Scan for the cell matching the given text and deliver its [x, y] coordinate at center. 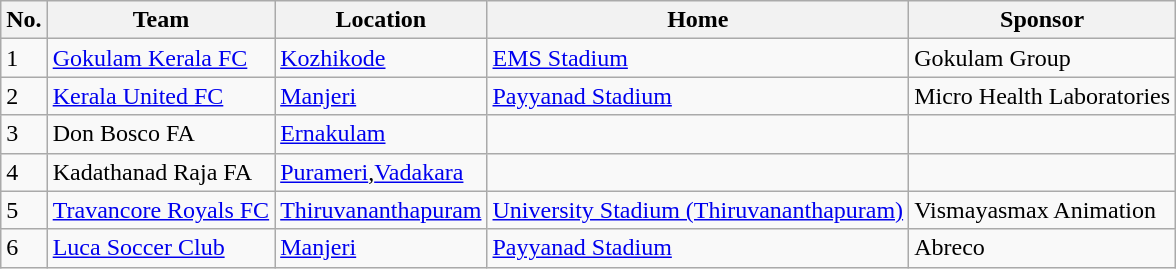
1 [24, 58]
Vismayasmax Animation [1042, 210]
Location [381, 20]
Travancore Royals FC [161, 210]
Home [698, 20]
Gokulam Kerala FC [161, 58]
Don Bosco FA [161, 134]
3 [24, 134]
Sponsor [1042, 20]
Gokulam Group [1042, 58]
Ernakulam [381, 134]
Kadathanad Raja FA [161, 172]
Kerala United FC [161, 96]
Thiruvananthapuram [381, 210]
4 [24, 172]
2 [24, 96]
Purameri,Vadakara [381, 172]
Abreco [1042, 248]
Luca Soccer Club [161, 248]
No. [24, 20]
5 [24, 210]
Micro Health Laboratories [1042, 96]
Team [161, 20]
6 [24, 248]
EMS Stadium [698, 58]
University Stadium (Thiruvananthapuram) [698, 210]
Kozhikode [381, 58]
